Detect which cell encompasses the target text, then output its [X, Y] center coordinate. 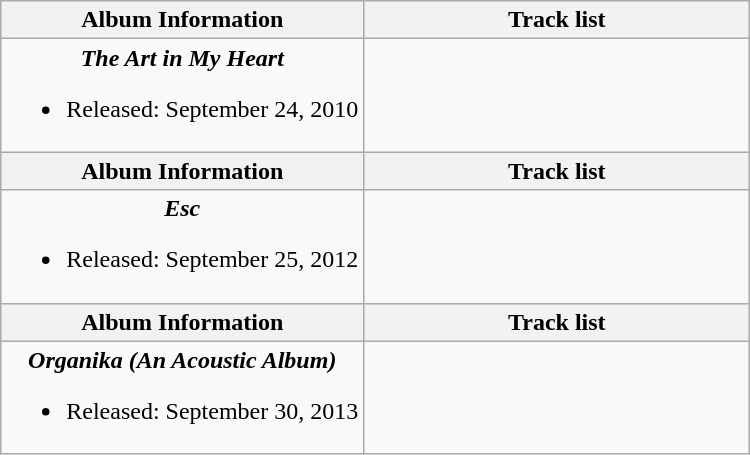
The Art in My HeartReleased: September 24, 2010 [182, 96]
Organika (An Acoustic Album)Released: September 30, 2013 [182, 398]
EscReleased: September 25, 2012 [182, 246]
